Provide the [X, Y] coordinate of the cell's center where the given text is located.  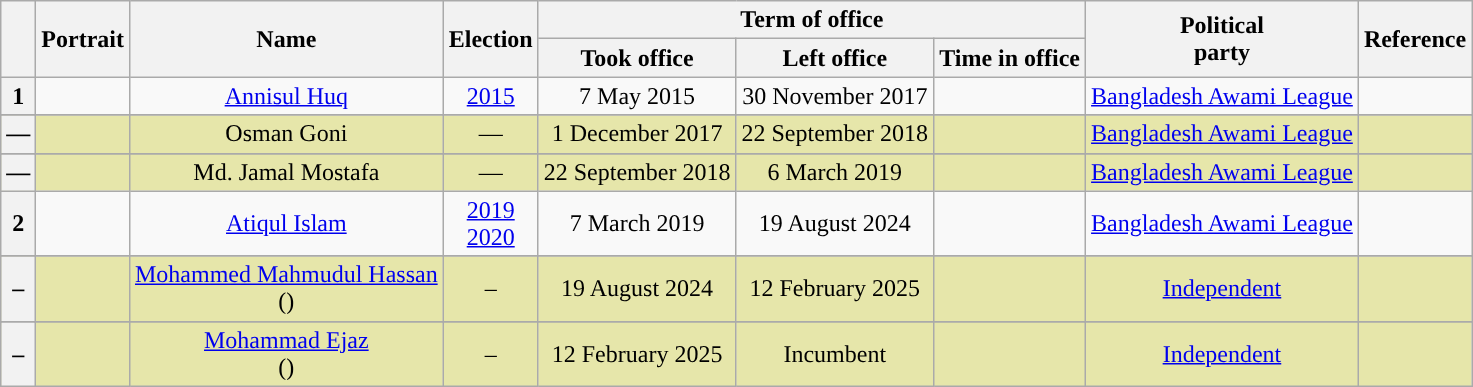
Md. Jamal Mostafa [286, 172]
Time in office [1010, 58]
7 May 2015 [637, 96]
6 March 2019 [835, 172]
7 March 2019 [637, 224]
1 [18, 96]
Atiqul Islam [286, 224]
Election [490, 39]
2 [18, 224]
Annisul Huq [286, 96]
Political party [1222, 39]
Reference [1414, 39]
Portrait [83, 39]
2015 [490, 96]
Took office [637, 58]
Left office [835, 58]
Osman Goni [286, 134]
Incumbent [835, 354]
1 December 2017 [637, 134]
30 November 2017 [835, 96]
Mohammed Mahmudul Hassan() [286, 288]
Term of office [812, 20]
20192020 [490, 224]
Mohammad Ejaz () [286, 354]
Name [286, 39]
